Search for the cell housing the specified text and yield its (X, Y) center coordinate. 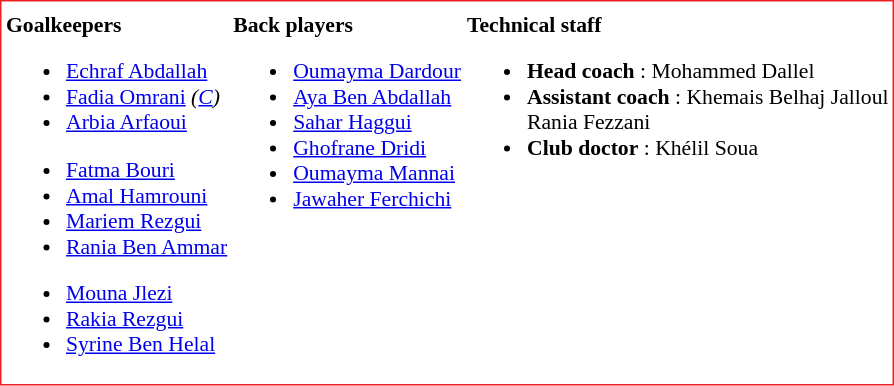
Back players Oumayma Dardour Aya Ben Abdallah Sahar Haggui Ghofrane Dridi Oumayma Mannai Jawaher Ferchichi (348, 195)
Technical staffHead coach : Mohammed DallelAssistant coach : Khemais Belhaj Jalloul Rania FezzaniClub doctor : Khélil Soua (678, 195)
